Capture the cell that displays the provided text and extract its [x, y] central coordinate. 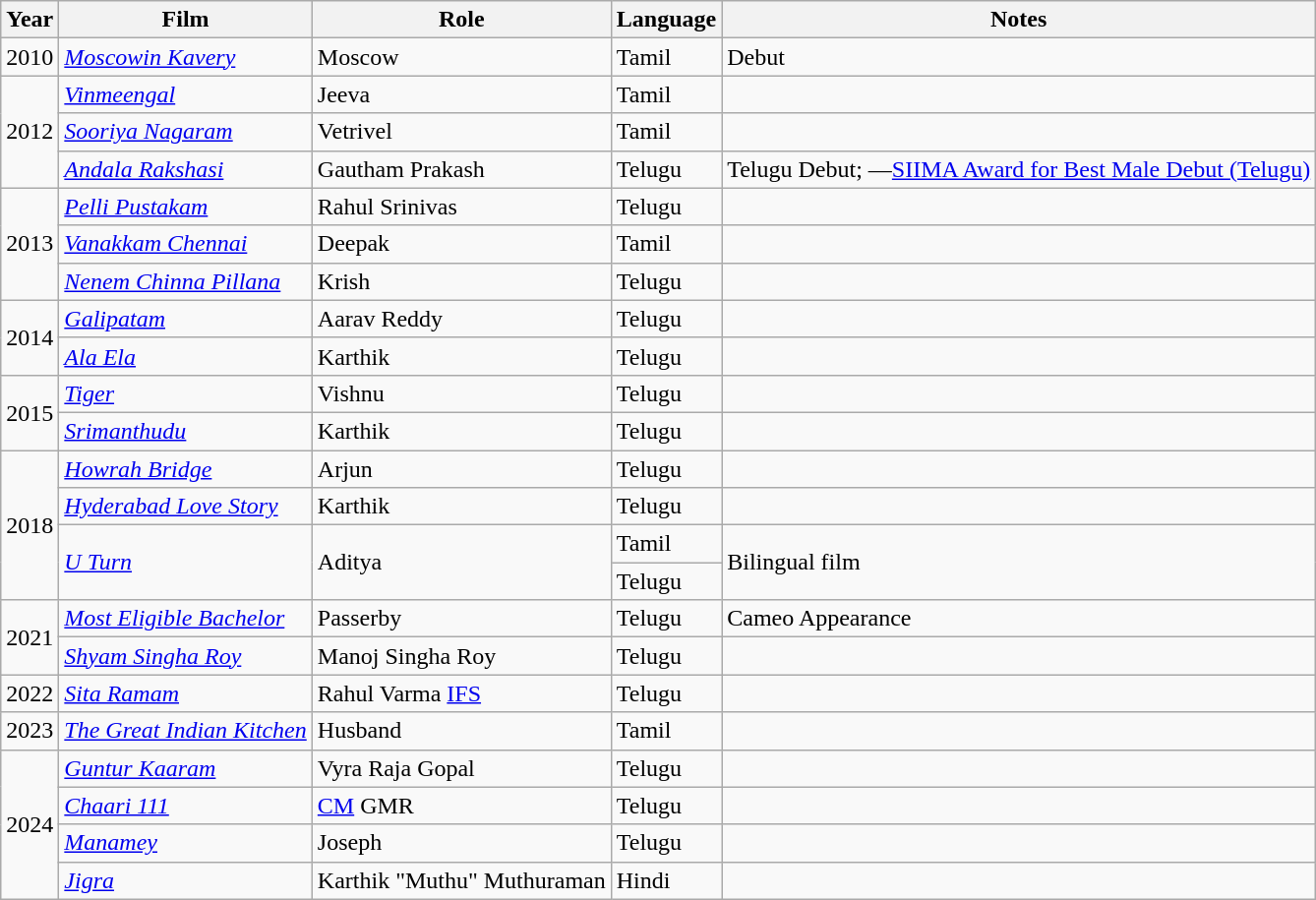
Sooriya Nagaram [185, 132]
U Turn [185, 563]
Bilingual film [1019, 563]
2024 [30, 824]
Chaari 111 [185, 806]
Notes [1019, 20]
Shyam Singha Roy [185, 656]
Rahul Varma IFS [461, 693]
Debut [1019, 57]
Jigra [185, 880]
Guntur Kaaram [185, 768]
CM GMR [461, 806]
2022 [30, 693]
Manamey [185, 843]
The Great Indian Kitchen [185, 731]
Vinmeengal [185, 94]
Deepak [461, 244]
2015 [30, 412]
Howrah Bridge [185, 469]
Year [30, 20]
2018 [30, 525]
Telugu Debut; —SIIMA Award for Best Male Debut (Telugu) [1019, 169]
Pelli Pustakam [185, 207]
Hindi [666, 880]
Aditya [461, 563]
Most Eligible Bachelor [185, 619]
Arjun [461, 469]
2013 [30, 244]
Husband [461, 731]
2023 [30, 731]
Ala Ela [185, 356]
2012 [30, 132]
2014 [30, 337]
Jeeva [461, 94]
Srimanthudu [185, 431]
Vyra Raja Gopal [461, 768]
Rahul Srinivas [461, 207]
Galipatam [185, 319]
2010 [30, 57]
Nenem Chinna Pillana [185, 281]
Gautham Prakash [461, 169]
Hyderabad Love Story [185, 507]
Moscow [461, 57]
Tiger [185, 393]
Role [461, 20]
Vishnu [461, 393]
Aarav Reddy [461, 319]
Language [666, 20]
Krish [461, 281]
Joseph [461, 843]
Passerby [461, 619]
Vanakkam Chennai [185, 244]
Manoj Singha Roy [461, 656]
Cameo Appearance [1019, 619]
Karthik "Muthu" Muthuraman [461, 880]
Film [185, 20]
Andala Rakshasi [185, 169]
2021 [30, 637]
Moscowin Kavery [185, 57]
Vetrivel [461, 132]
Sita Ramam [185, 693]
